Return the [X, Y] coordinate for the center point of the cell that contains the specified text.  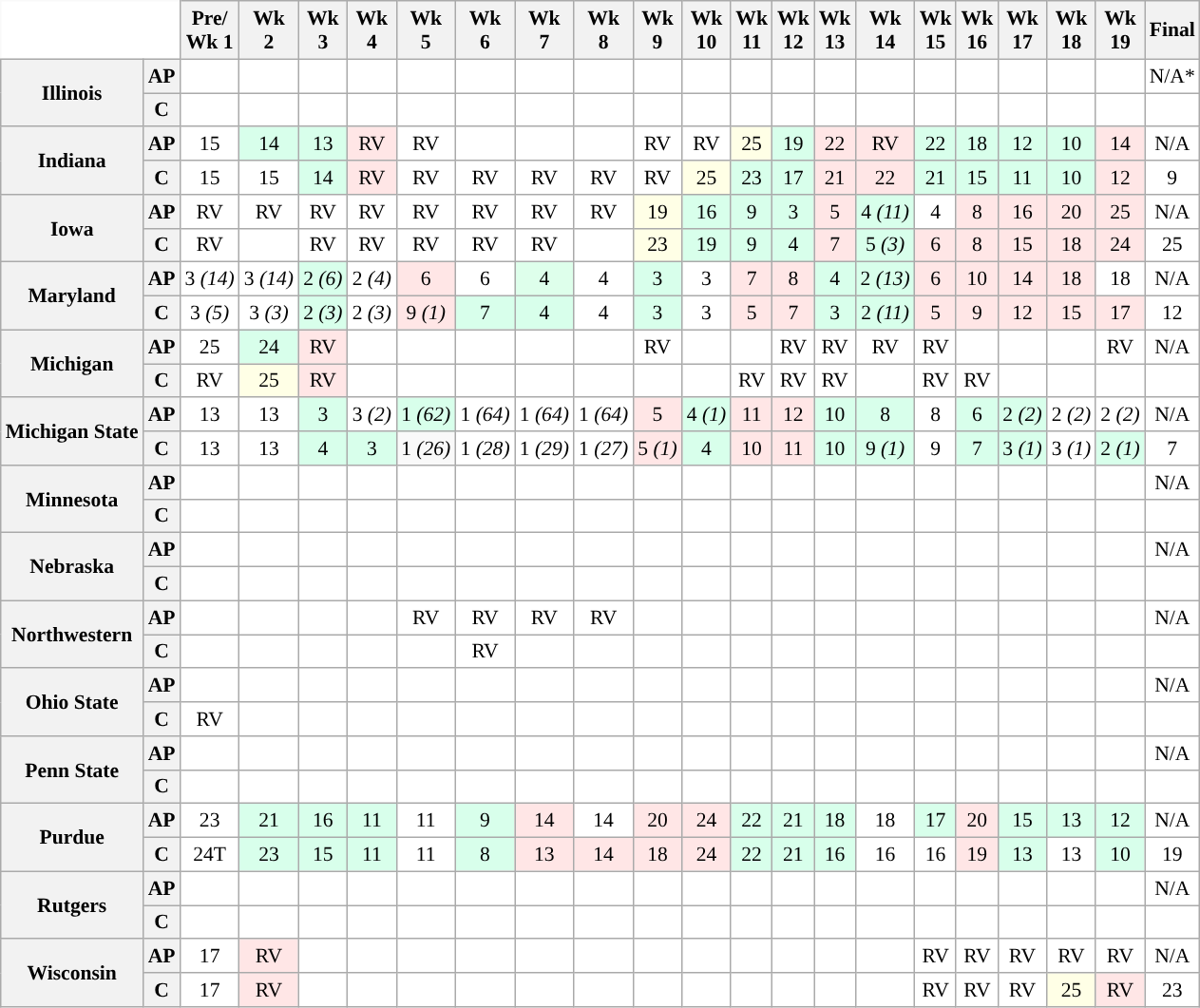
Pre/Wk 1 [209, 30]
2 (11) [885, 314]
Wk4 [372, 30]
Michigan [72, 363]
N/A* [1172, 76]
Wk15 [936, 30]
Wk8 [603, 30]
Indiana [72, 162]
1 (26) [426, 448]
Wk5 [426, 30]
Wk3 [323, 30]
Wisconsin [72, 973]
Wk17 [1022, 30]
Purdue [72, 838]
Wk7 [544, 30]
3 (3) [269, 314]
Wk9 [657, 30]
3 (5) [209, 314]
Wk10 [707, 30]
Iowa [72, 228]
Minnesota [72, 500]
2 (4) [372, 279]
4 (11) [885, 212]
2 (1) [1119, 448]
1 (62) [426, 415]
Wk2 [269, 30]
Wk12 [793, 30]
1 (27) [603, 448]
5 (1) [657, 448]
Penn State [72, 770]
Ohio State [72, 703]
Wk18 [1072, 30]
Illinois [72, 93]
Maryland [72, 296]
1 (28) [485, 448]
2 (13) [885, 279]
2 (6) [323, 279]
24T [209, 855]
4 (1) [707, 415]
Final [1172, 30]
Michigan State [72, 431]
Wk13 [835, 30]
Wk14 [885, 30]
Nebraska [72, 566]
3 (2) [372, 415]
Wk11 [752, 30]
Rutgers [72, 904]
Wk19 [1119, 30]
Wk6 [485, 30]
1 (29) [544, 448]
Wk16 [977, 30]
5 (3) [885, 245]
Northwestern [72, 635]
